Extract the [X, Y] coordinate from the center of the cell holding the provided text.  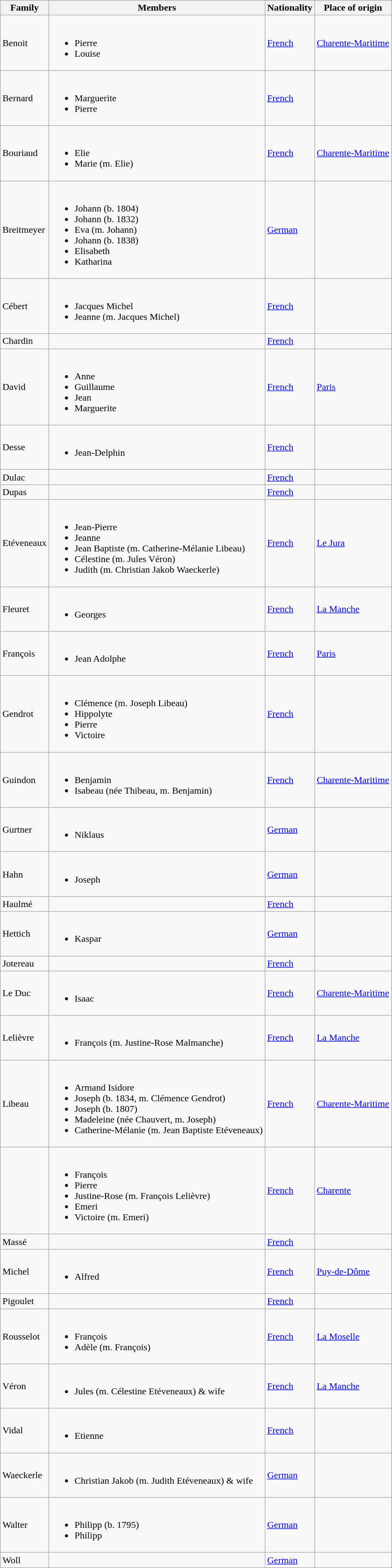
Joseph [157, 874]
Hettich [24, 933]
Alfred [157, 1271]
Jean Adolphe [157, 654]
Jean-PierreJeanneJean Baptiste (m. Catherine-Mélanie Libeau)Célestine (m. Jules Véron)Judith (m. Christian Jakob Waeckerle) [157, 543]
Pigoulet [24, 1301]
PierreLouise [157, 43]
François (m. Justine-Rose Malmanche) [157, 1037]
François [24, 654]
Charente [353, 1190]
Lelièvre [24, 1037]
Haulmé [24, 904]
BenjaminIsabeau (née Thibeau, m. Benjamin) [157, 780]
Bouriaud [24, 153]
David [24, 387]
Johann (b. 1804)Johann (b. 1832)Eva (m. Johann)Johann (b. 1838)ElisabethKatharina [157, 230]
Libeau [24, 1104]
Niklaus [157, 829]
FrançoisPierreJustine-Rose (m. François Lelièvre)EmeriVictoire (m. Emeri) [157, 1190]
MargueritePierre [157, 98]
Place of origin [353, 8]
La Moselle [353, 1336]
Nationality [290, 8]
Puy-de-Dôme [353, 1271]
Le Jura [353, 543]
Family [24, 8]
Chardin [24, 341]
Christian Jakob (m. Judith Etéveneaux) & wife [157, 1475]
Cébert [24, 306]
Benoit [24, 43]
Jacques MichelJeanne (m. Jacques Michel) [157, 306]
Etienne [157, 1431]
Jules (m. Célestine Etéveneaux) & wife [157, 1386]
Philipp (b. 1795)Philipp [157, 1525]
Walter [24, 1525]
Jotereau [24, 963]
Michel [24, 1271]
Georges [157, 609]
ElieMarie (m. Elie) [157, 153]
Dulac [24, 477]
Woll [24, 1560]
Bernard [24, 98]
Massé [24, 1241]
Rousselot [24, 1336]
Jean-Delphin [157, 447]
Gurtner [24, 829]
Guindon [24, 780]
AnneGuillaumeJeanMarguerite [157, 387]
Vidal [24, 1431]
Waeckerle [24, 1475]
Members [157, 8]
FrançoisAdèle (m. François) [157, 1336]
Clémence (m. Joseph Libeau)HippolytePierreVictoire [157, 714]
Hahn [24, 874]
Etéveneaux [24, 543]
Dupas [24, 492]
Véron [24, 1386]
Armand IsidoreJoseph (b. 1834, m. Clémence Gendrot)Joseph (b. 1807)Madeleine (née Chauvert, m. Joseph)Catherine-Mélanie (m. Jean Baptiste Etéveneaux) [157, 1104]
Gendrot [24, 714]
Le Duc [24, 993]
Isaac [157, 993]
Desse [24, 447]
Breitmeyer [24, 230]
Fleuret [24, 609]
Kaspar [157, 933]
